Output the (x, y) coordinate of the center of the cell containing the given text.  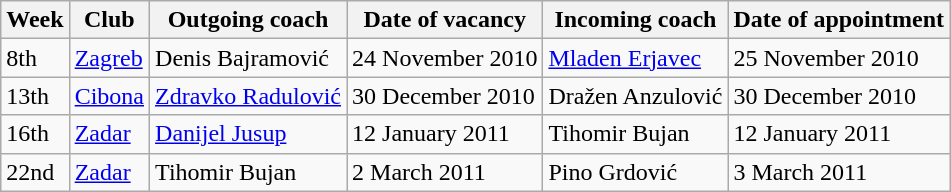
Danijel Jusup (248, 134)
Outgoing coach (248, 20)
Denis Bajramović (248, 58)
Incoming coach (636, 20)
Zdravko Radulović (248, 96)
Date of appointment (839, 20)
13th (35, 96)
Pino Grdović (636, 172)
Cibona (109, 96)
Week (35, 20)
8th (35, 58)
25 November 2010 (839, 58)
Mladen Erjavec (636, 58)
Club (109, 20)
24 November 2010 (445, 58)
Dražen Anzulović (636, 96)
Date of vacancy (445, 20)
22nd (35, 172)
3 March 2011 (839, 172)
2 March 2011 (445, 172)
Zagreb (109, 58)
16th (35, 134)
